Determine the (x, y) coordinate at the center of the cell enclosing the given text.  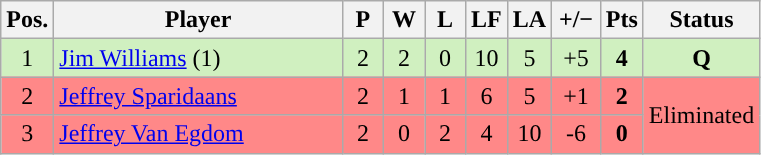
Q (701, 58)
+/− (576, 20)
Pos. (28, 20)
W (404, 20)
LA (529, 20)
Eliminated (701, 115)
+5 (576, 58)
-6 (576, 134)
Player (198, 20)
3 (28, 134)
+1 (576, 96)
Jim Williams (1) (198, 58)
6 (487, 96)
Pts (622, 20)
Status (701, 20)
Jeffrey Sparidaans (198, 96)
Jeffrey Van Egdom (198, 134)
L (444, 20)
LF (487, 20)
P (362, 20)
